Detect which cell encompasses the target text, then output its (x, y) center coordinate. 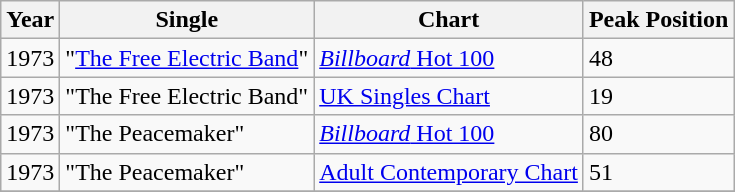
Peak Position (658, 20)
51 (658, 172)
Single (187, 20)
Adult Contemporary Chart (449, 172)
19 (658, 96)
48 (658, 58)
Chart (449, 20)
80 (658, 134)
Year (30, 20)
UK Singles Chart (449, 96)
